Capture the cell that displays the provided text and extract its [x, y] central coordinate. 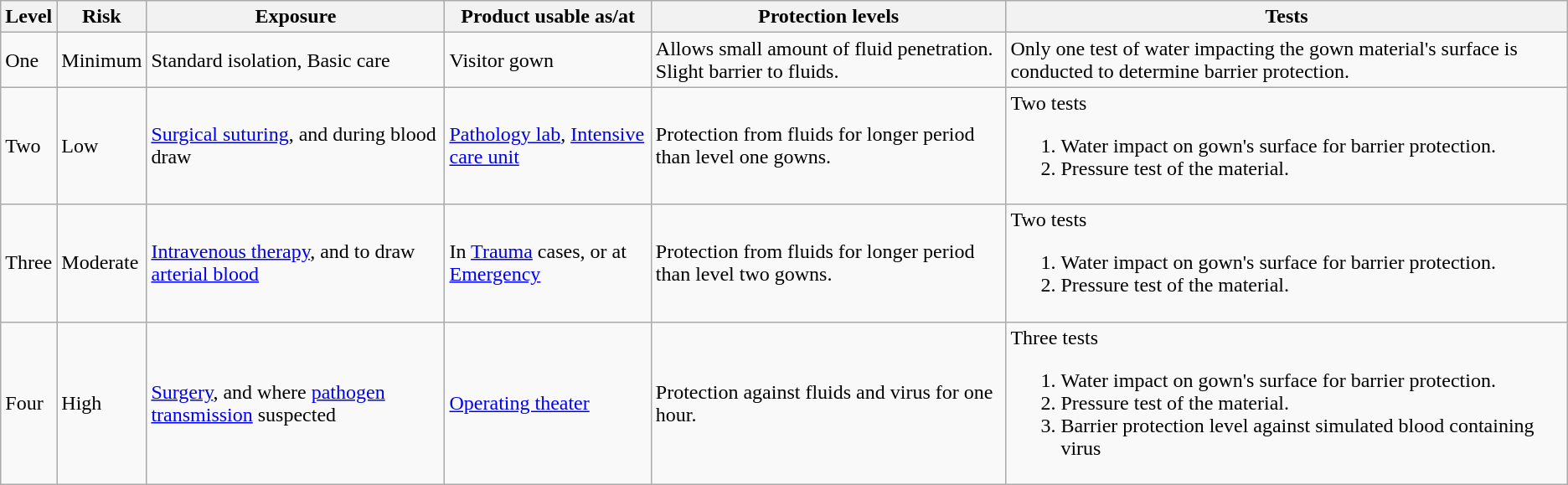
Level [28, 17]
Tests [1287, 17]
Four [28, 403]
Two [28, 146]
Intravenous therapy, and to draw arterial blood [296, 263]
Moderate [102, 263]
Product usable as/at [548, 17]
Visitor gown [548, 60]
Protection from fluids for longer period than level two gowns. [828, 263]
Protection from fluids for longer period than level one gowns. [828, 146]
Allows small amount of fluid penetration. Slight barrier to fluids. [828, 60]
Low [102, 146]
Only one test of water impacting the gown material's surface is conducted to determine barrier protection. [1287, 60]
Surgical suturing, and during blood draw [296, 146]
Pathology lab, Intensive care unit [548, 146]
Three [28, 263]
Protection levels [828, 17]
One [28, 60]
Minimum [102, 60]
Operating theater [548, 403]
High [102, 403]
Standard isolation, Basic care [296, 60]
Exposure [296, 17]
Risk [102, 17]
In Trauma cases, or at Emergency [548, 263]
Surgery, and where pathogen transmission suspected [296, 403]
Protection against fluids and virus for one hour. [828, 403]
